Scan for the cell matching the given text and deliver its [x, y] coordinate at center. 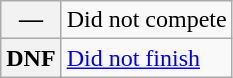
— [31, 20]
Did not finish [146, 58]
Did not compete [146, 20]
DNF [31, 58]
